Output the (x, y) coordinate of the center of the cell containing the given text.  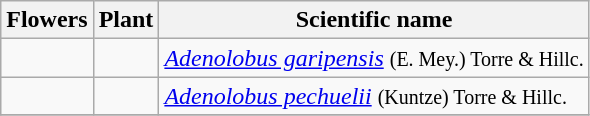
Scientific name (374, 20)
Adenolobus garipensis (E. Mey.) Torre & Hillc. (374, 58)
Flowers (47, 20)
Adenolobus pechuelii (Kuntze) Torre & Hillc. (374, 96)
Plant (126, 20)
